Search for the cell housing the specified text and yield its (x, y) center coordinate. 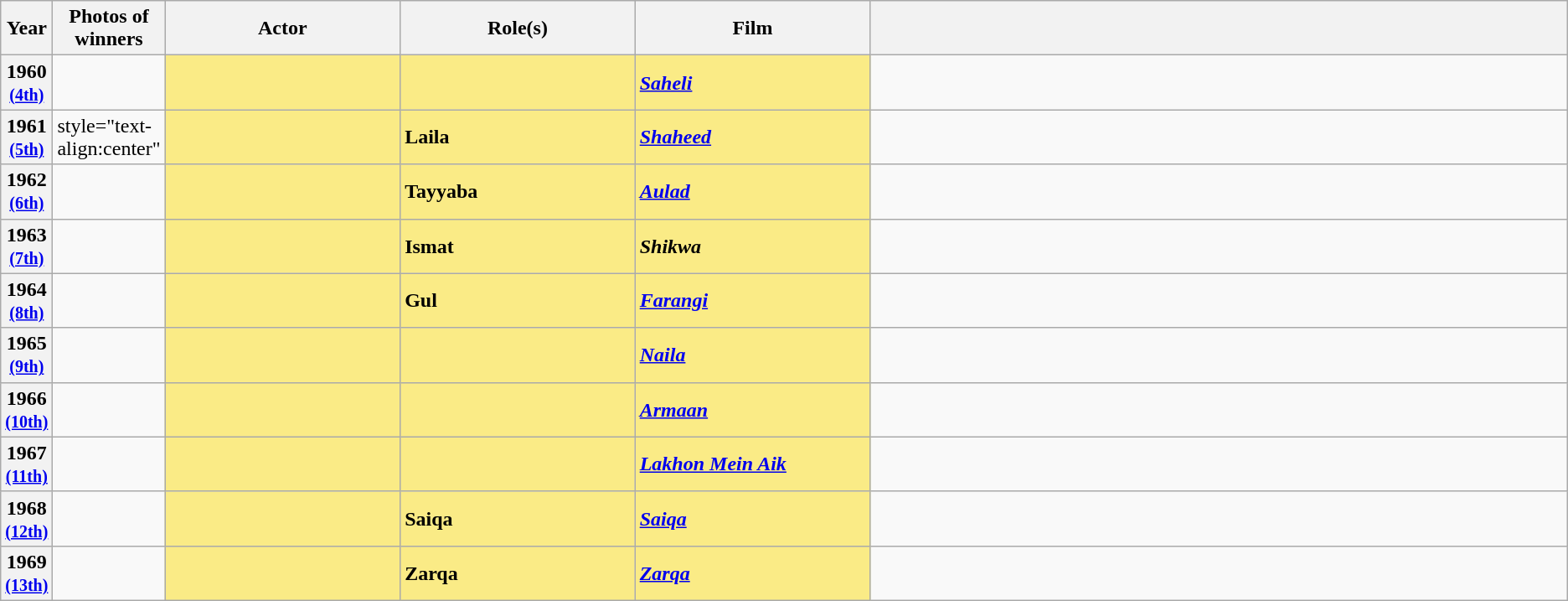
1966 (10th) (27, 409)
Farangi (752, 300)
Aulad (752, 191)
Naila (752, 355)
Tayyaba (518, 191)
1967 (11th) (27, 464)
Laila (518, 137)
1963 (7th) (27, 246)
Shikwa (752, 246)
Lakhon Mein Aik (752, 464)
Saheli (752, 82)
Year (27, 28)
Role(s) (518, 28)
Ismat (518, 246)
Shaheed (752, 137)
Film (752, 28)
Actor (283, 28)
1961 (5th) (27, 137)
1962 (6th) (27, 191)
1969 (13th) (27, 573)
Armaan (752, 409)
1968 (12th) (27, 518)
Photos of winners (109, 28)
1965 (9th) (27, 355)
Gul (518, 300)
1960 (4th) (27, 82)
style="text-align:center" (109, 137)
1964 (8th) (27, 300)
